Capture the cell that displays the provided text and extract its [x, y] central coordinate. 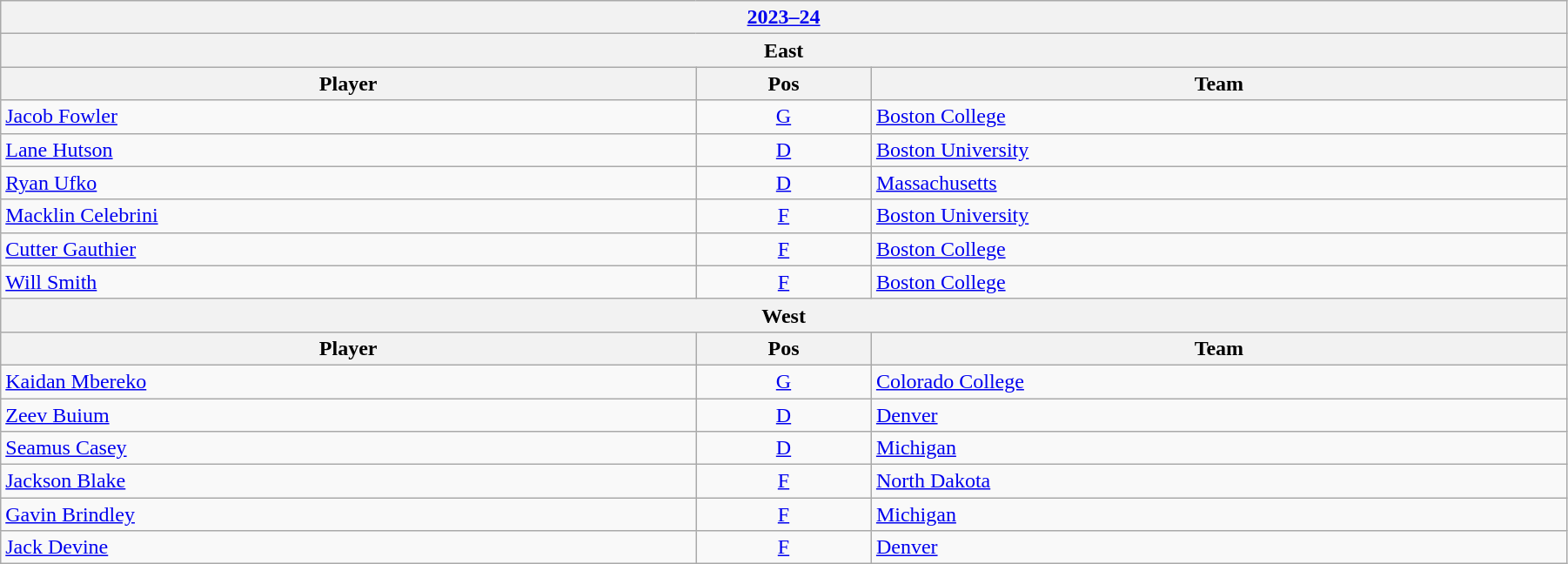
Gavin Brindley [348, 514]
Seamus Casey [348, 448]
Ryan Ufko [348, 183]
Colorado College [1218, 381]
Cutter Gauthier [348, 249]
Massachusetts [1218, 183]
East [784, 50]
North Dakota [1218, 481]
Lane Hutson [348, 150]
Jacob Fowler [348, 117]
Kaidan Mbereko [348, 381]
2023–24 [784, 17]
Jackson Blake [348, 481]
Will Smith [348, 282]
Zeev Buium [348, 415]
Macklin Celebrini [348, 216]
West [784, 315]
Jack Devine [348, 547]
